Provide the [X, Y] coordinate of the cell's center where the given text is located.  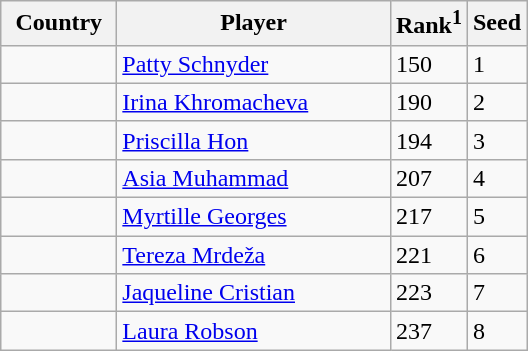
4 [496, 178]
Priscilla Hon [254, 140]
6 [496, 255]
Jaqueline Cristian [254, 293]
194 [428, 140]
217 [428, 217]
Country [59, 24]
Myrtille Georges [254, 217]
207 [428, 178]
Asia Muhammad [254, 178]
Rank1 [428, 24]
1 [496, 64]
2 [496, 102]
150 [428, 64]
223 [428, 293]
Laura Robson [254, 331]
Player [254, 24]
Patty Schnyder [254, 64]
Seed [496, 24]
5 [496, 217]
3 [496, 140]
221 [428, 255]
7 [496, 293]
237 [428, 331]
190 [428, 102]
8 [496, 331]
Irina Khromacheva [254, 102]
Tereza Mrdeža [254, 255]
